Identify which cell holds the provided text, then report its (x, y) central coordinate. 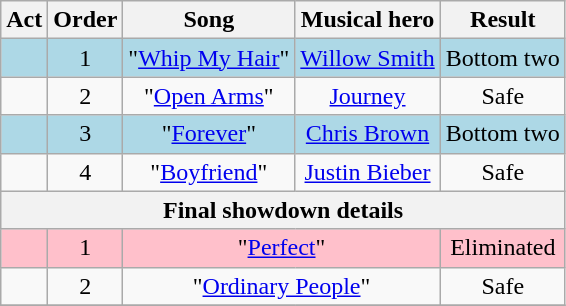
"Ordinary People" (282, 286)
Journey (368, 96)
Willow Smith (368, 58)
"Open Arms" (209, 96)
Justin Bieber (368, 172)
Chris Brown (368, 134)
4 (86, 172)
Eliminated (502, 248)
Result (502, 20)
"Boyfriend" (209, 172)
"Whip My Hair" (209, 58)
Act (24, 20)
"Forever" (209, 134)
"Perfect" (282, 248)
3 (86, 134)
Order (86, 20)
Song (209, 20)
Final showdown details (284, 210)
Musical hero (368, 20)
